Detect which cell encompasses the target text, then output its (x, y) center coordinate. 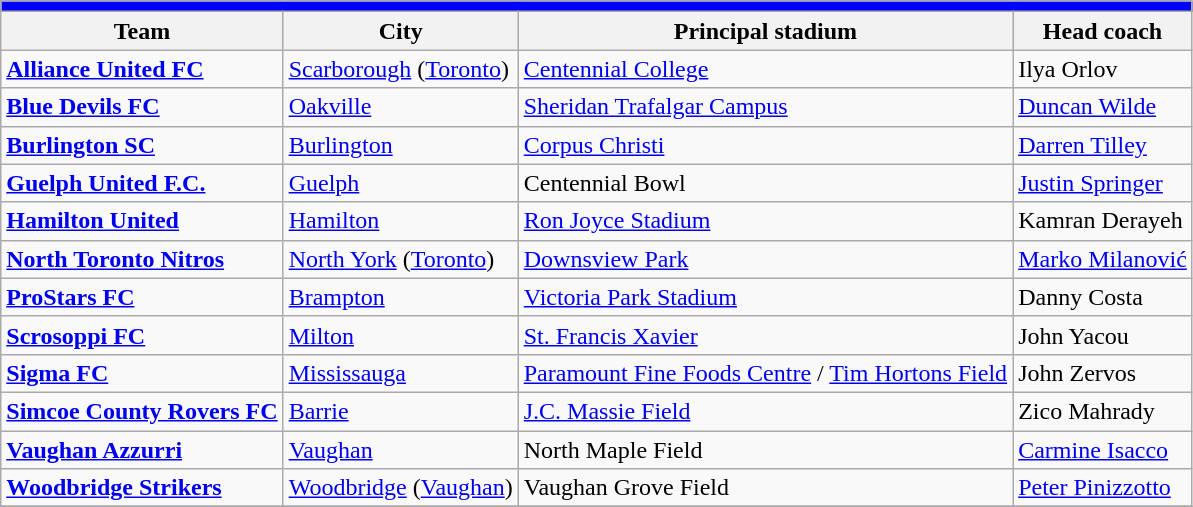
Brampton (400, 297)
Downsview Park (765, 259)
Vaughan (400, 449)
North Toronto Nitros (142, 259)
Head coach (1103, 31)
Simcoe County Rovers FC (142, 411)
Mississauga (400, 373)
Hamilton United (142, 221)
Scarborough (Toronto) (400, 69)
Blue Devils FC (142, 107)
Scrosoppi FC (142, 335)
Team (142, 31)
North York (Toronto) (400, 259)
Darren Tilley (1103, 145)
Carmine Isacco (1103, 449)
Victoria Park Stadium (765, 297)
Woodbridge Strikers (142, 488)
Centennial College (765, 69)
Danny Costa (1103, 297)
Peter Pinizzotto (1103, 488)
Oakville (400, 107)
Paramount Fine Foods Centre / Tim Hortons Field (765, 373)
ProStars FC (142, 297)
Burlington (400, 145)
Marko Milanović (1103, 259)
Corpus Christi (765, 145)
Zico Mahrady (1103, 411)
John Zervos (1103, 373)
North Maple Field (765, 449)
Milton (400, 335)
Guelph (400, 183)
Guelph United F.C. (142, 183)
J.C. Massie Field (765, 411)
Justin Springer (1103, 183)
Ron Joyce Stadium (765, 221)
Vaughan Grove Field (765, 488)
Kamran Derayeh (1103, 221)
Alliance United FC (142, 69)
Principal stadium (765, 31)
Sheridan Trafalgar Campus (765, 107)
John Yacou (1103, 335)
Centennial Bowl (765, 183)
Hamilton (400, 221)
Burlington SC (142, 145)
Vaughan Azzurri (142, 449)
Sigma FC (142, 373)
Ilya Orlov (1103, 69)
Duncan Wilde (1103, 107)
City (400, 31)
Barrie (400, 411)
St. Francis Xavier (765, 335)
Woodbridge (Vaughan) (400, 488)
